Find where the given text appears and provide that cell's center as (x, y) coordinate. 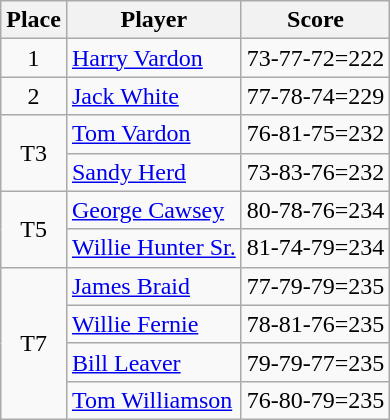
79-79-77=235 (316, 362)
Sandy Herd (154, 172)
78-81-76=235 (316, 324)
Tom Williamson (154, 400)
T5 (34, 229)
81-74-79=234 (316, 248)
73-77-72=222 (316, 58)
77-78-74=229 (316, 96)
Bill Leaver (154, 362)
Jack White (154, 96)
Willie Fernie (154, 324)
76-81-75=232 (316, 134)
1 (34, 58)
77-79-79=235 (316, 286)
T3 (34, 153)
Tom Vardon (154, 134)
76-80-79=235 (316, 400)
Score (316, 20)
George Cawsey (154, 210)
Harry Vardon (154, 58)
Place (34, 20)
Willie Hunter Sr. (154, 248)
80-78-76=234 (316, 210)
T7 (34, 343)
James Braid (154, 286)
Player (154, 20)
73-83-76=232 (316, 172)
2 (34, 96)
